From the cell containing the given text, extract its center point as [x, y] coordinate. 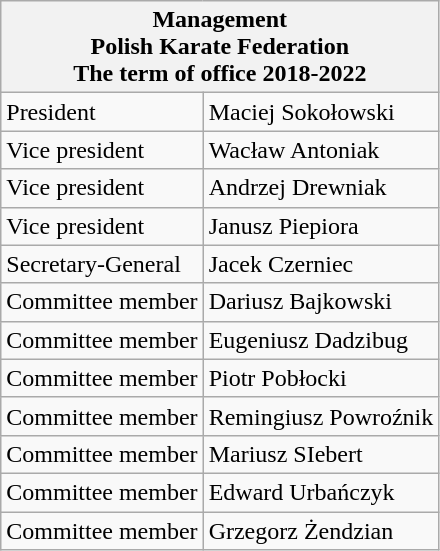
Piotr Pobłocki [321, 378]
Secretary-General [102, 264]
Edward Urbańczyk [321, 492]
Dariusz Bajkowski [321, 302]
Wacław Antoniak [321, 150]
Eugeniusz Dadzibug [321, 340]
President [102, 112]
Janusz Piepiora [321, 226]
Andrzej Drewniak [321, 188]
Grzegorz Żendzian [321, 531]
ManagementPolish Karate FederationThe term of office 2018-2022 [220, 47]
Mariusz SIebert [321, 454]
Jacek Czerniec [321, 264]
Remingiusz Powroźnik [321, 416]
Maciej Sokołowski [321, 112]
